Locate the cell with the specified text and output its (x, y) center coordinate. 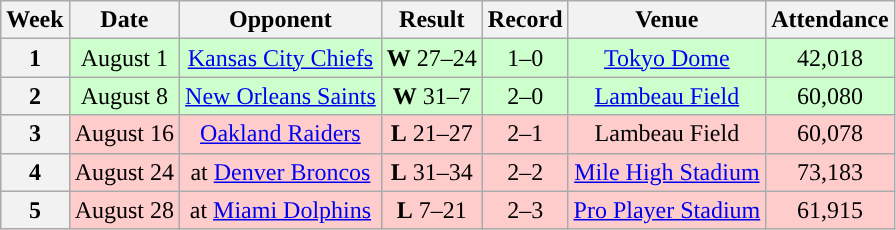
2–0 (525, 96)
5 (35, 210)
60,078 (830, 134)
Opponent (281, 20)
Date (124, 20)
2–3 (525, 210)
August 24 (124, 172)
August 28 (124, 210)
W 31–7 (432, 96)
Mile High Stadium (667, 172)
August 16 (124, 134)
Tokyo Dome (667, 58)
2 (35, 96)
Week (35, 20)
Oakland Raiders (281, 134)
42,018 (830, 58)
Kansas City Chiefs (281, 58)
1–0 (525, 58)
60,080 (830, 96)
at Denver Broncos (281, 172)
73,183 (830, 172)
Pro Player Stadium (667, 210)
1 (35, 58)
August 1 (124, 58)
L 7–21 (432, 210)
W 27–24 (432, 58)
4 (35, 172)
2–1 (525, 134)
Venue (667, 20)
2–2 (525, 172)
Result (432, 20)
Attendance (830, 20)
August 8 (124, 96)
New Orleans Saints (281, 96)
L 31–34 (432, 172)
Record (525, 20)
at Miami Dolphins (281, 210)
3 (35, 134)
61,915 (830, 210)
L 21–27 (432, 134)
